Detect which cell encompasses the target text, then output its [X, Y] center coordinate. 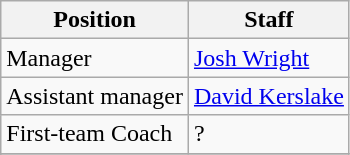
Staff [268, 20]
David Kerslake [268, 96]
? [268, 134]
Josh Wright [268, 58]
Assistant manager [95, 96]
First-team Coach [95, 134]
Manager [95, 58]
Position [95, 20]
